Find where the given text appears and provide that cell's center as [X, Y] coordinate. 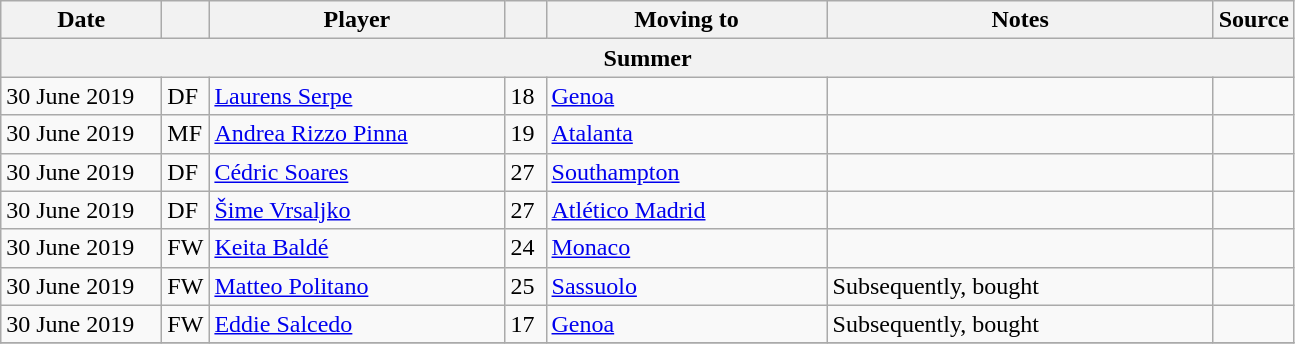
Laurens Serpe [357, 96]
Notes [1020, 20]
Matteo Politano [357, 286]
Eddie Salcedo [357, 324]
18 [526, 96]
25 [526, 286]
Player [357, 20]
Moving to [686, 20]
Atalanta [686, 134]
Date [82, 20]
Sassuolo [686, 286]
Monaco [686, 248]
Šime Vrsaljko [357, 210]
MF [186, 134]
Cédric Soares [357, 172]
Summer [648, 58]
Southampton [686, 172]
19 [526, 134]
17 [526, 324]
Keita Baldé [357, 248]
Source [1254, 20]
Atlético Madrid [686, 210]
24 [526, 248]
Andrea Rizzo Pinna [357, 134]
